Provide the [x, y] coordinate of the cell's center where the given text is located.  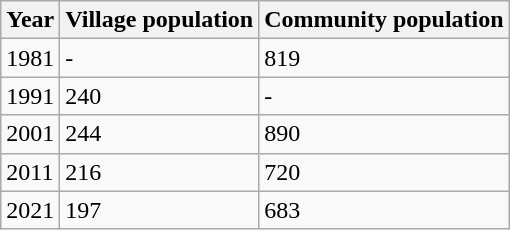
819 [384, 58]
Village population [160, 20]
197 [160, 210]
244 [160, 134]
890 [384, 134]
Year [30, 20]
720 [384, 172]
1981 [30, 58]
2021 [30, 210]
683 [384, 210]
Community population [384, 20]
2011 [30, 172]
240 [160, 96]
2001 [30, 134]
216 [160, 172]
1991 [30, 96]
